Provide the [X, Y] coordinate of the cell's center where the given text is located.  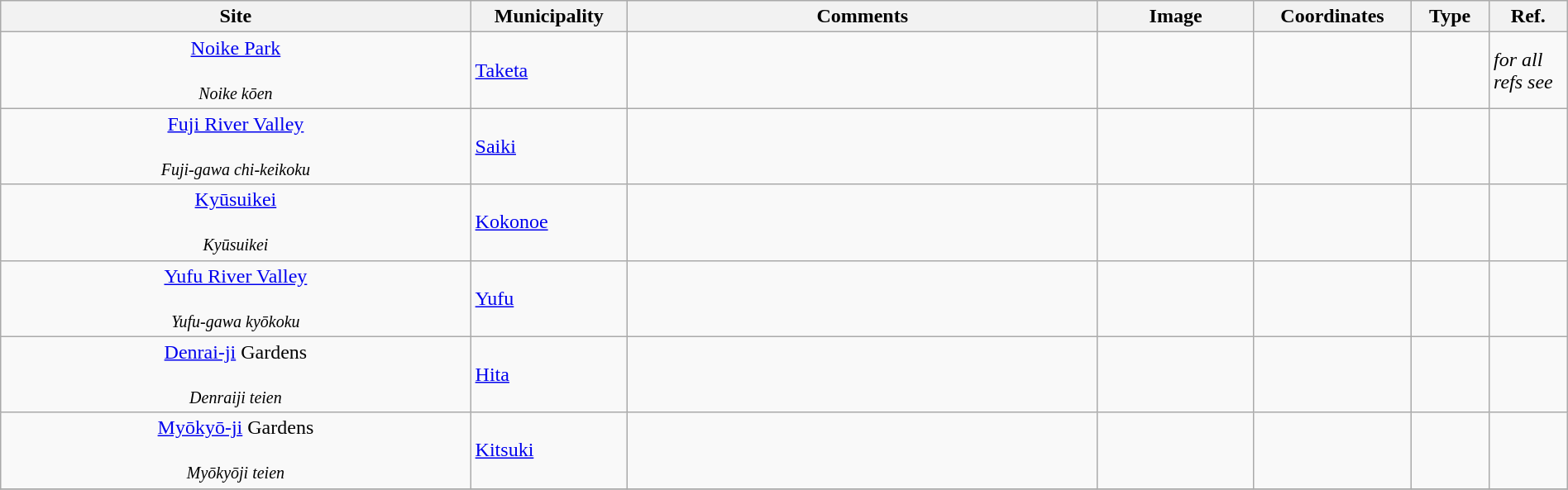
Saiki [549, 146]
Noike ParkNoike kōen [236, 70]
Ref. [1528, 17]
Site [236, 17]
Image [1176, 17]
Yufu River ValleyYufu-gawa kyōkoku [236, 298]
KyūsuikeiKyūsuikei [236, 222]
Yufu [549, 298]
Kokonoe [549, 222]
Municipality [549, 17]
Myōkyō-ji GardensMyōkyōji teien [236, 450]
for all refs see [1528, 70]
Fuji River ValleyFuji-gawa chi-keikoku [236, 146]
Denrai-ji GardensDenraiji teien [236, 374]
Taketa [549, 70]
Hita [549, 374]
Kitsuki [549, 450]
Type [1451, 17]
Comments [863, 17]
Coordinates [1331, 17]
